Return (x, y) of the center of cell containing provided text 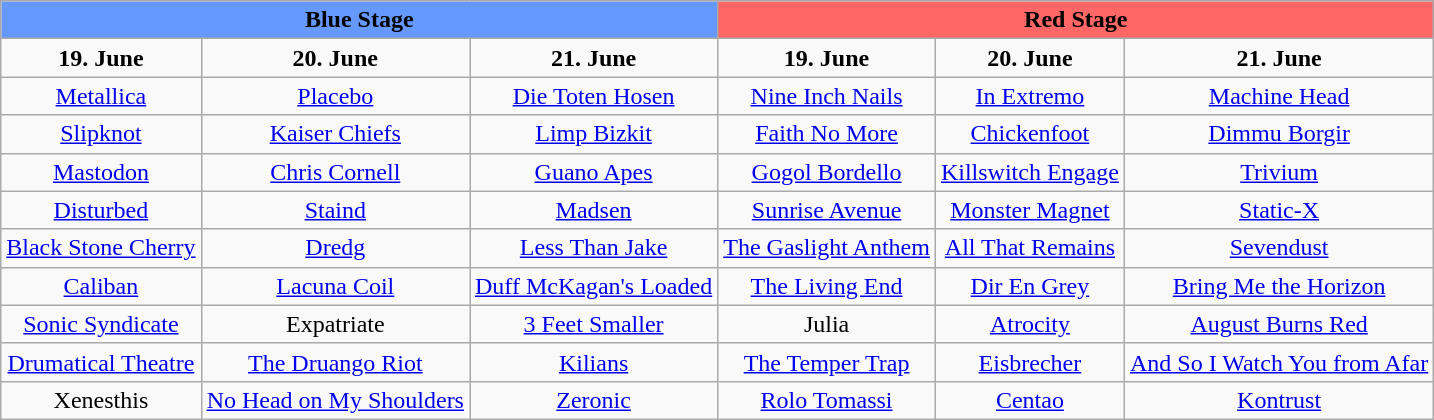
Julia (827, 324)
Blue Stage (360, 20)
Red Stage (1076, 20)
The Temper Trap (827, 362)
Zeronic (594, 400)
Kilians (594, 362)
Faith No More (827, 134)
Chickenfoot (1030, 134)
Lacuna Coil (335, 286)
The Gaslight Anthem (827, 248)
Atrocity (1030, 324)
Bring Me the Horizon (1278, 286)
Die Toten Hosen (594, 96)
Machine Head (1278, 96)
Dimmu Borgir (1278, 134)
Expatriate (335, 324)
August Burns Red (1278, 324)
Eisbrecher (1030, 362)
In Extremo (1030, 96)
No Head on My Shoulders (335, 400)
All That Remains (1030, 248)
Guano Apes (594, 172)
Black Stone Cherry (101, 248)
The Living End (827, 286)
Sunrise Avenue (827, 210)
3 Feet Smaller (594, 324)
Centao (1030, 400)
Nine Inch Nails (827, 96)
Caliban (101, 286)
Less Than Jake (594, 248)
Duff McKagan's Loaded (594, 286)
Sevendust (1278, 248)
Dredg (335, 248)
Slipknot (101, 134)
Static-X (1278, 210)
And So I Watch You from Afar (1278, 362)
Staind (335, 210)
Placebo (335, 96)
Drumatical Theatre (101, 362)
Madsen (594, 210)
Chris Cornell (335, 172)
Kontrust (1278, 400)
Limp Bizkit (594, 134)
Trivium (1278, 172)
Disturbed (101, 210)
Killswitch Engage (1030, 172)
Kaiser Chiefs (335, 134)
Metallica (101, 96)
Gogol Bordello (827, 172)
The Druango Riot (335, 362)
Xenesthis (101, 400)
Rolo Tomassi (827, 400)
Sonic Syndicate (101, 324)
Dir En Grey (1030, 286)
Mastodon (101, 172)
Monster Magnet (1030, 210)
